Detect which cell encompasses the target text, then output its [X, Y] center coordinate. 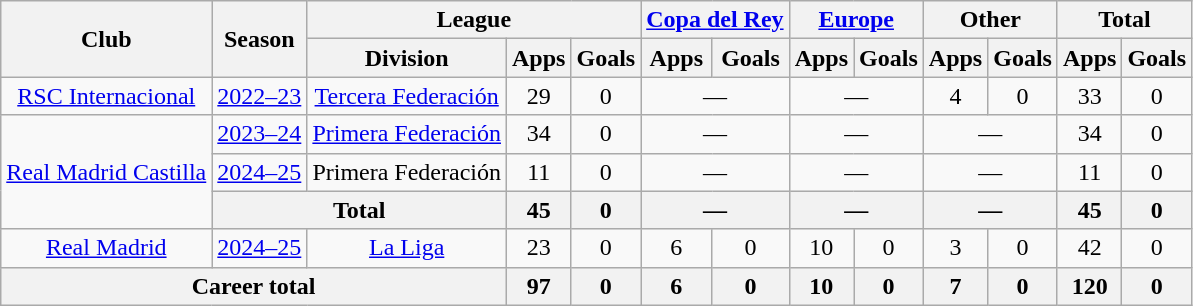
4 [955, 96]
33 [1089, 96]
2023–24 [260, 134]
3 [955, 248]
Real Madrid Castilla [106, 172]
Other [990, 20]
RSC Internacional [106, 96]
League [474, 20]
23 [539, 248]
Copa del Rey [715, 20]
42 [1089, 248]
97 [539, 286]
Tercera Federación [407, 96]
Real Madrid [106, 248]
29 [539, 96]
Europe [856, 20]
7 [955, 286]
La Liga [407, 248]
120 [1089, 286]
Season [260, 39]
Division [407, 58]
Club [106, 39]
2022–23 [260, 96]
Career total [254, 286]
